Extract the [x, y] coordinate from the center of the cell holding the provided text.  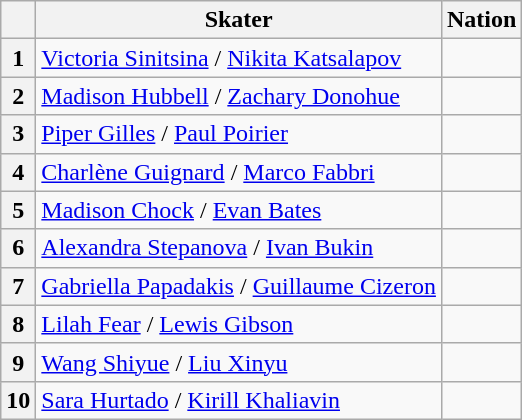
2 [18, 96]
9 [18, 362]
1 [18, 58]
5 [18, 210]
Charlène Guignard / Marco Fabbri [239, 172]
Victoria Sinitsina / Nikita Katsalapov [239, 58]
7 [18, 286]
3 [18, 134]
Skater [239, 20]
10 [18, 400]
Alexandra Stepanova / Ivan Bukin [239, 248]
8 [18, 324]
Lilah Fear / Lewis Gibson [239, 324]
Piper Gilles / Paul Poirier [239, 134]
4 [18, 172]
Sara Hurtado / Kirill Khaliavin [239, 400]
Wang Shiyue / Liu Xinyu [239, 362]
Gabriella Papadakis / Guillaume Cizeron [239, 286]
6 [18, 248]
Madison Hubbell / Zachary Donohue [239, 96]
Madison Chock / Evan Bates [239, 210]
Nation [481, 20]
